Extract the (x, y) coordinate from the center of the cell holding the provided text.  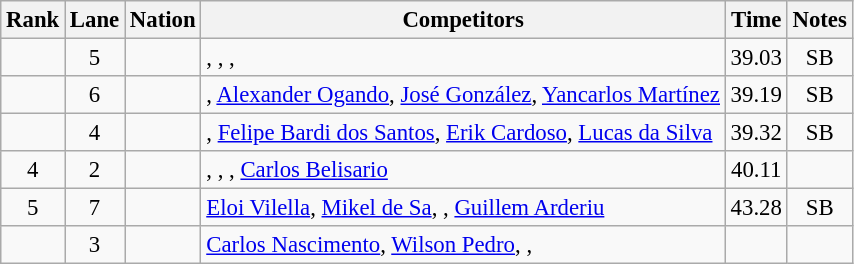
Rank (33, 20)
40.11 (756, 170)
Carlos Nascimento, Wilson Pedro, , (463, 245)
3 (95, 245)
Notes (820, 20)
Eloi Vilella, Mikel de Sa, , Guillem Arderiu (463, 208)
Time (756, 20)
6 (95, 95)
Competitors (463, 20)
Nation (163, 20)
39.32 (756, 133)
43.28 (756, 208)
39.19 (756, 95)
Lane (95, 20)
7 (95, 208)
2 (95, 170)
, , , (463, 58)
39.03 (756, 58)
, Alexander Ogando, José González, Yancarlos Martínez (463, 95)
, , , Carlos Belisario (463, 170)
, Felipe Bardi dos Santos, Erik Cardoso, Lucas da Silva (463, 133)
